Determine the [X, Y] coordinate at the center of the cell enclosing the given text.  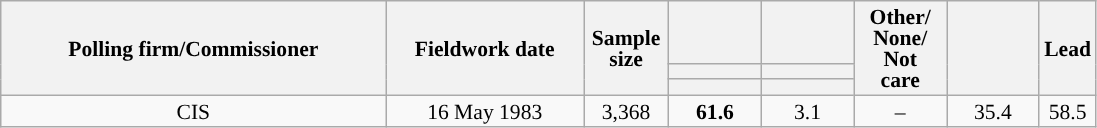
Polling firm/Commissioner [194, 48]
Fieldwork date [485, 48]
Lead [1068, 48]
Other/None/Notcare [900, 48]
– [900, 110]
3.1 [808, 110]
Sample size [626, 48]
35.4 [992, 110]
61.6 [716, 110]
16 May 1983 [485, 110]
CIS [194, 110]
3,368 [626, 110]
58.5 [1068, 110]
